From the cell containing the given text, extract its center point as [x, y] coordinate. 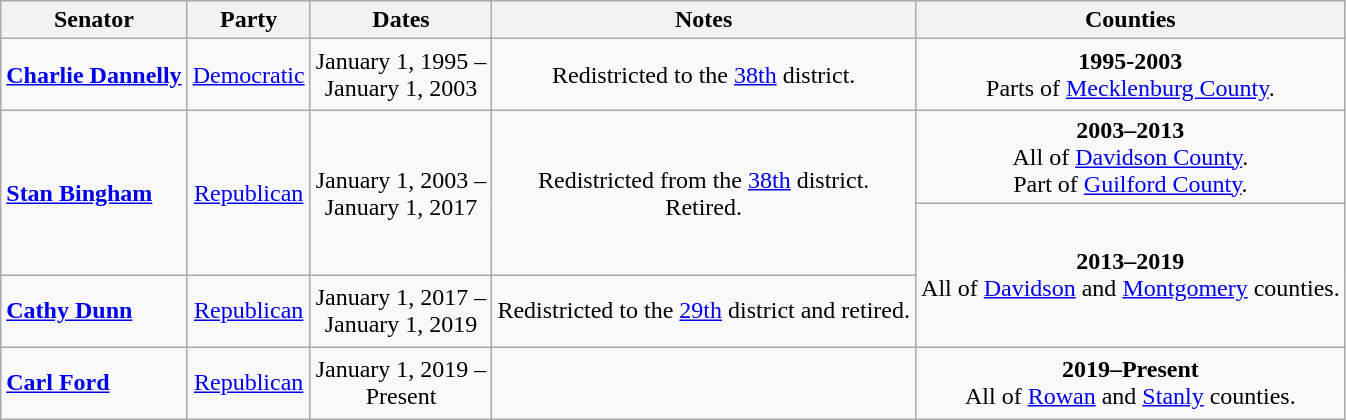
Stan Bingham [94, 193]
2003–2013 All of Davidson County. Part of Guilford County. [1131, 157]
January 1, 1995 – January 1, 2003 [401, 75]
Cathy Dunn [94, 311]
Dates [401, 20]
January 1, 2003 – January 1, 2017 [401, 193]
1995-2003 Parts of Mecklenburg County. [1131, 75]
Senator [94, 20]
2013–2019 All of Davidson and Montgomery counties. [1131, 275]
Counties [1131, 20]
Party [248, 20]
Redistricted to the 29th district and retired. [704, 311]
January 1, 2017 – January 1, 2019 [401, 311]
Democratic [248, 75]
Notes [704, 20]
Redistricted from the 38th district. Retired. [704, 193]
Charlie Dannelly [94, 75]
Carl Ford [94, 383]
Redistricted to the 38th district. [704, 75]
2019–Present All of Rowan and Stanly counties. [1131, 383]
January 1, 2019 – Present [401, 383]
